Pinpoint the cell where the given text exists, returning its (X, Y) midpoint coordinate. 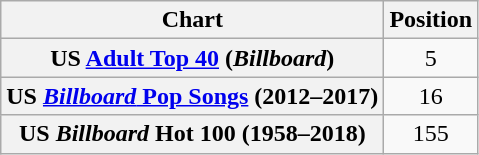
Chart (192, 20)
5 (431, 58)
US Adult Top 40 (Billboard) (192, 58)
US Billboard Pop Songs (2012–2017) (192, 96)
155 (431, 134)
Position (431, 20)
US Billboard Hot 100 (1958–2018) (192, 134)
16 (431, 96)
